Provide the [X, Y] coordinate of the cell's center where the given text is located.  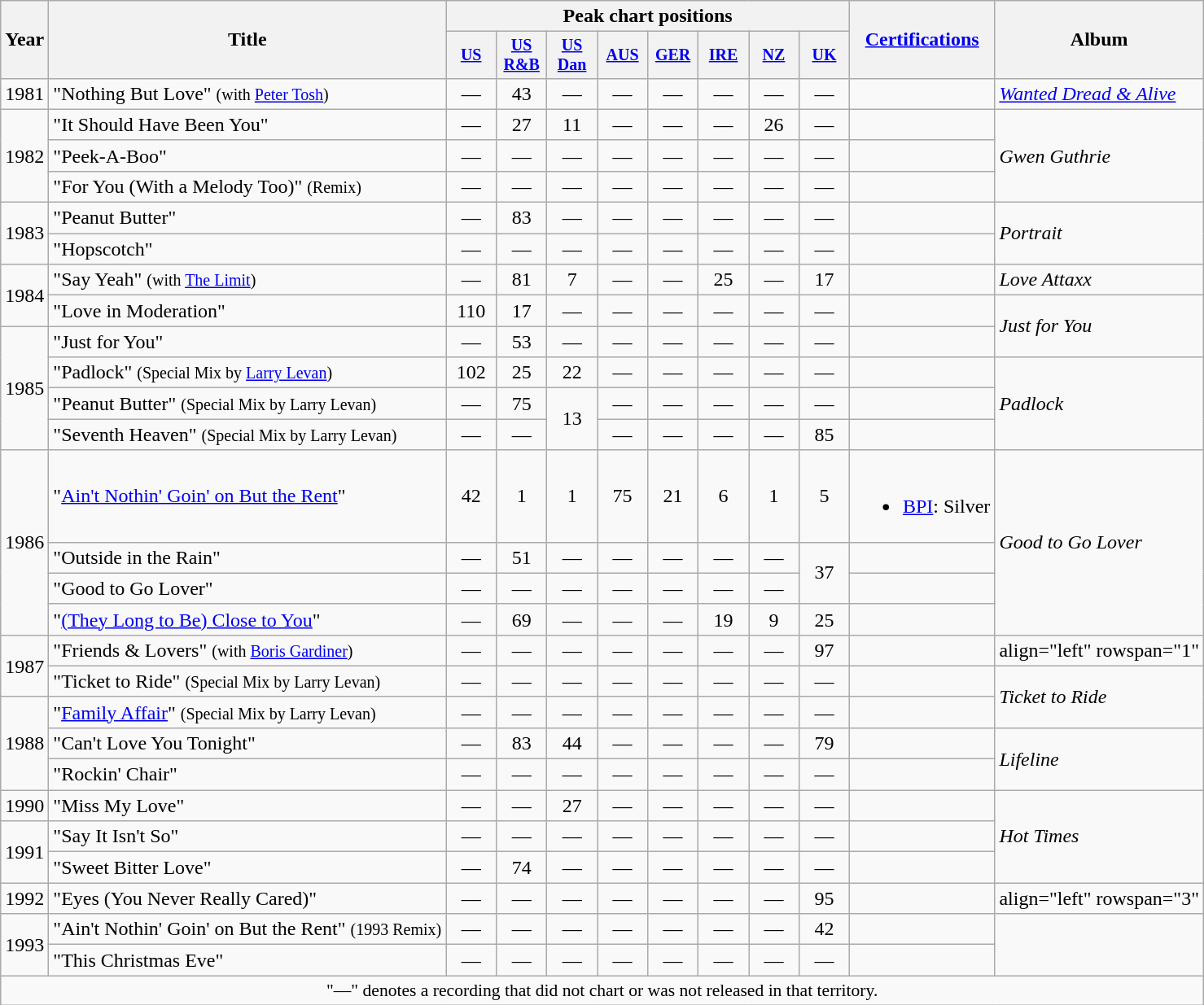
1982 [24, 155]
Good to Go Lover [1099, 542]
Padlock [1099, 404]
"Hopscotch" [247, 249]
51 [522, 557]
GER [673, 55]
95 [824, 898]
102 [471, 373]
44 [572, 743]
7 [572, 280]
"Can't Love You Tonight" [247, 743]
11 [572, 125]
1987 [24, 666]
1988 [24, 743]
"(They Long to Be) Close to You" [247, 619]
"Say Yeah" (with The Limit) [247, 280]
"Seventh Heaven" (Special Mix by Larry Levan) [247, 435]
37 [824, 573]
UK [824, 55]
"Sweet Bitter Love" [247, 867]
"Family Affair" (Special Mix by Larry Levan) [247, 712]
1981 [24, 94]
53 [522, 342]
Title [247, 40]
"This Christmas Eve" [247, 960]
Wanted Dread & Alive [1099, 94]
NZ [774, 55]
74 [522, 867]
"Padlock" (Special Mix by Larry Levan) [247, 373]
"Peek-A-Boo" [247, 155]
"Good to Go Lover" [247, 588]
Portrait [1099, 234]
Lifeline [1099, 758]
43 [522, 94]
Gwen Guthrie [1099, 155]
5 [824, 496]
110 [471, 311]
Album [1099, 40]
USR&B [522, 55]
"Love in Moderation" [247, 311]
Ticket to Ride [1099, 697]
1986 [24, 542]
81 [522, 280]
"Peanut Butter" (Special Mix by Larry Levan) [247, 404]
Love Attaxx [1099, 280]
Certifications [922, 40]
26 [774, 125]
1993 [24, 945]
1991 [24, 852]
Year [24, 40]
13 [572, 419]
USDan [572, 55]
Just for You [1099, 326]
97 [824, 650]
"It Should Have Been You" [247, 125]
"Friends & Lovers" (with Boris Gardiner) [247, 650]
"Ain't Nothin' Goin' on But the Rent" [247, 496]
"Outside in the Rain" [247, 557]
"For You (With a Melody Too)" (Remix) [247, 186]
AUS [623, 55]
align="left" rowspan="3" [1099, 898]
1985 [24, 388]
21 [673, 496]
"—" denotes a recording that did not chart or was not released in that territory. [602, 990]
6 [724, 496]
BPI: Silver [922, 496]
Hot Times [1099, 837]
85 [824, 435]
1983 [24, 234]
"Miss My Love" [247, 806]
22 [572, 373]
1992 [24, 898]
"Ain't Nothin' Goin' on But the Rent" (1993 Remix) [247, 929]
"Just for You" [247, 342]
79 [824, 743]
align="left" rowspan="1" [1099, 650]
Peak chart positions [648, 16]
US [471, 55]
IRE [724, 55]
"Rockin' Chair" [247, 775]
69 [522, 619]
19 [724, 619]
9 [774, 619]
"Ticket to Ride" (Special Mix by Larry Levan) [247, 681]
"Peanut Butter" [247, 218]
1990 [24, 806]
"Say It Isn't So" [247, 837]
"Nothing But Love" (with Peter Tosh) [247, 94]
"Eyes (You Never Really Cared)" [247, 898]
1984 [24, 295]
